From the cell containing the given text, extract its center point as (X, Y) coordinate. 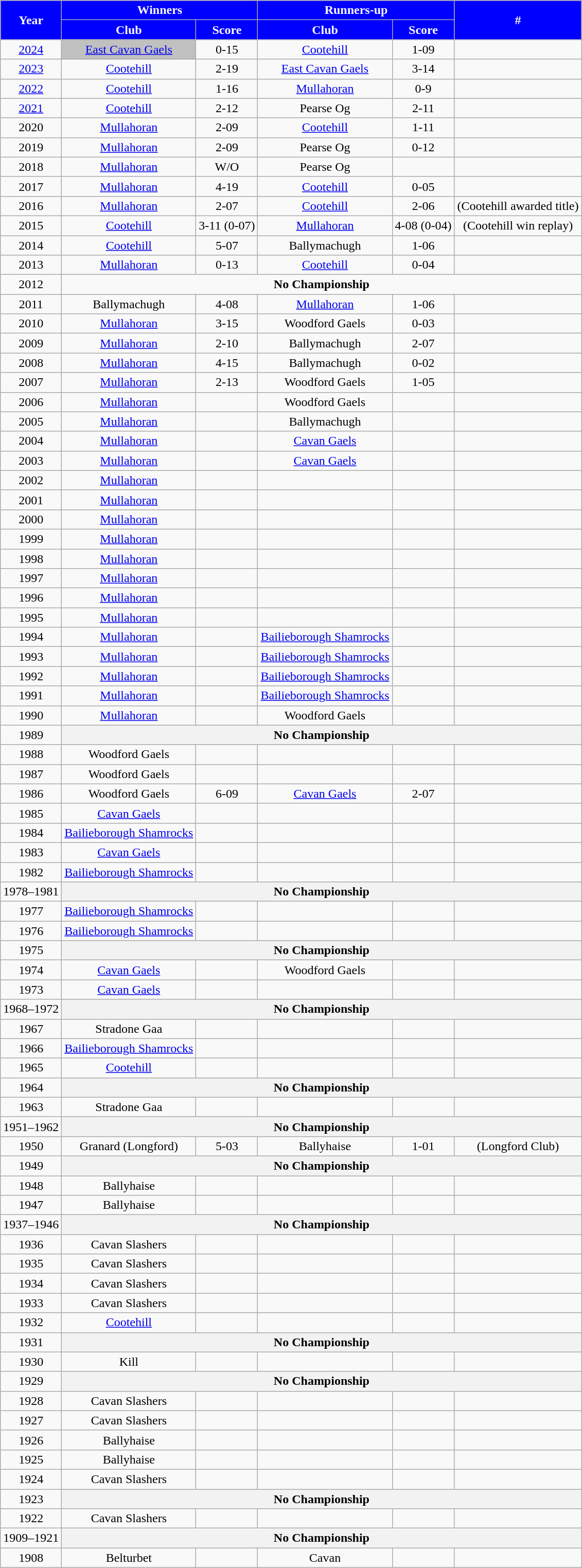
1-09 (423, 49)
1-11 (423, 128)
1995 (31, 618)
1975 (31, 950)
2007 (31, 382)
2-12 (227, 108)
2008 (31, 363)
2018 (31, 167)
1951–1962 (31, 1126)
2019 (31, 147)
Runners-up (356, 10)
5-07 (227, 245)
1928 (31, 1401)
1994 (31, 637)
1929 (31, 1381)
Granard (Longford) (129, 1146)
2021 (31, 108)
6-09 (227, 794)
(Longford Club) (518, 1146)
0-05 (423, 186)
1982 (31, 872)
1947 (31, 1205)
1984 (31, 833)
1985 (31, 813)
1908 (31, 1558)
1924 (31, 1479)
1973 (31, 990)
2022 (31, 89)
1948 (31, 1185)
1949 (31, 1166)
1968–1972 (31, 1009)
1983 (31, 852)
1923 (31, 1499)
1931 (31, 1342)
W/O (227, 167)
2016 (31, 206)
2-11 (423, 108)
2015 (31, 225)
4-08 (0-04) (423, 225)
1926 (31, 1440)
0-15 (227, 49)
0-12 (423, 147)
2014 (31, 245)
(Cootehill awarded title) (518, 206)
1974 (31, 970)
1996 (31, 598)
2000 (31, 519)
2011 (31, 304)
4-08 (227, 304)
1967 (31, 1029)
2-19 (227, 69)
1930 (31, 1362)
1927 (31, 1420)
1988 (31, 754)
# (518, 20)
2009 (31, 343)
1935 (31, 1264)
Cavan (325, 1558)
2004 (31, 441)
2003 (31, 461)
3-11 (0-07) (227, 225)
1922 (31, 1519)
2-06 (423, 206)
2005 (31, 421)
1936 (31, 1244)
1937–1946 (31, 1225)
2-10 (227, 343)
1-01 (423, 1146)
1987 (31, 774)
1963 (31, 1107)
(Cootehill win replay) (518, 225)
5-03 (227, 1146)
2020 (31, 128)
1966 (31, 1048)
1932 (31, 1323)
1998 (31, 558)
2012 (31, 285)
1997 (31, 578)
1964 (31, 1087)
3-14 (423, 69)
1993 (31, 657)
1934 (31, 1283)
1978–1981 (31, 892)
2023 (31, 69)
1933 (31, 1303)
2010 (31, 324)
1992 (31, 676)
4-19 (227, 186)
1976 (31, 931)
1950 (31, 1146)
Year (31, 20)
2-13 (227, 382)
1991 (31, 696)
1986 (31, 794)
1990 (31, 715)
2001 (31, 500)
0-02 (423, 363)
0-9 (423, 89)
Belturbet (129, 1558)
0-13 (227, 265)
2002 (31, 480)
2024 (31, 49)
1-16 (227, 89)
Kill (129, 1362)
1909–1921 (31, 1538)
3-15 (227, 324)
2013 (31, 265)
1999 (31, 539)
0-03 (423, 324)
1-05 (423, 382)
2017 (31, 186)
1965 (31, 1068)
2006 (31, 402)
1925 (31, 1459)
1977 (31, 911)
4-15 (227, 363)
Winners (160, 10)
1989 (31, 735)
0-04 (423, 265)
